Pinpoint the cell where the given text exists, returning its [X, Y] midpoint coordinate. 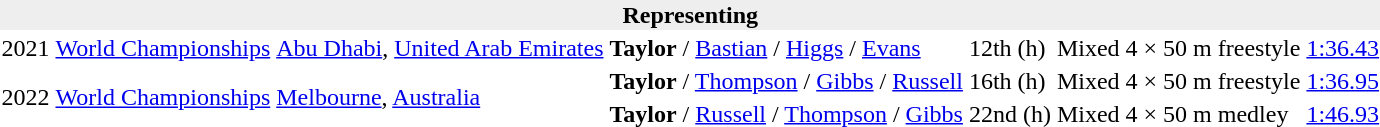
Taylor / Thompson / Gibbs / Russell [786, 81]
Taylor / Bastian / Higgs / Evans [786, 48]
16th (h) [1010, 81]
Abu Dhabi, United Arab Emirates [440, 48]
12th (h) [1010, 48]
2021 [26, 48]
World Championships [163, 48]
